Capture the cell that displays the provided text and extract its [X, Y] central coordinate. 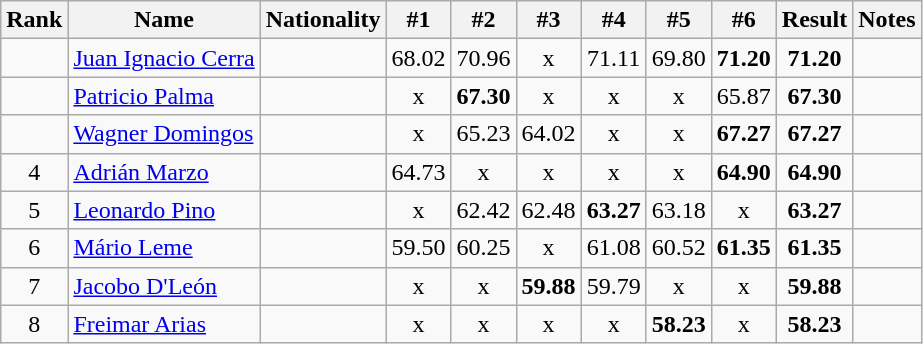
64.02 [548, 134]
60.25 [484, 248]
#5 [678, 20]
5 [34, 210]
59.79 [614, 286]
#3 [548, 20]
#1 [418, 20]
Adrián Marzo [164, 172]
Leonardo Pino [164, 210]
62.48 [548, 210]
Rank [34, 20]
Jacobo D'León [164, 286]
59.50 [418, 248]
65.87 [744, 96]
6 [34, 248]
71.11 [614, 58]
61.08 [614, 248]
70.96 [484, 58]
69.80 [678, 58]
Nationality [323, 20]
Wagner Domingos [164, 134]
68.02 [418, 58]
60.52 [678, 248]
Name [164, 20]
Notes [887, 20]
#2 [484, 20]
Patricio Palma [164, 96]
65.23 [484, 134]
#4 [614, 20]
Mário Leme [164, 248]
7 [34, 286]
Freimar Arias [164, 324]
Result [814, 20]
Juan Ignacio Cerra [164, 58]
8 [34, 324]
64.73 [418, 172]
62.42 [484, 210]
4 [34, 172]
63.18 [678, 210]
#6 [744, 20]
